Extract the (x, y) coordinate from the center of the cell holding the provided text.  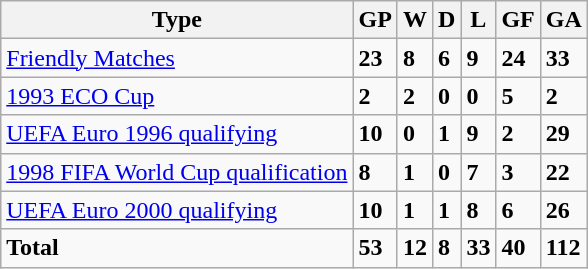
D (446, 20)
12 (414, 248)
UEFA Euro 1996 qualifying (177, 134)
1993 ECO Cup (177, 96)
53 (375, 248)
24 (518, 58)
Total (177, 248)
29 (564, 134)
GP (375, 20)
GA (564, 20)
W (414, 20)
1998 FIFA World Cup qualification (177, 172)
Friendly Matches (177, 58)
L (478, 20)
112 (564, 248)
UEFA Euro 2000 qualifying (177, 210)
7 (478, 172)
22 (564, 172)
5 (518, 96)
Type (177, 20)
23 (375, 58)
40 (518, 248)
3 (518, 172)
26 (564, 210)
GF (518, 20)
